Locate the cell with the specified text and output its (X, Y) center coordinate. 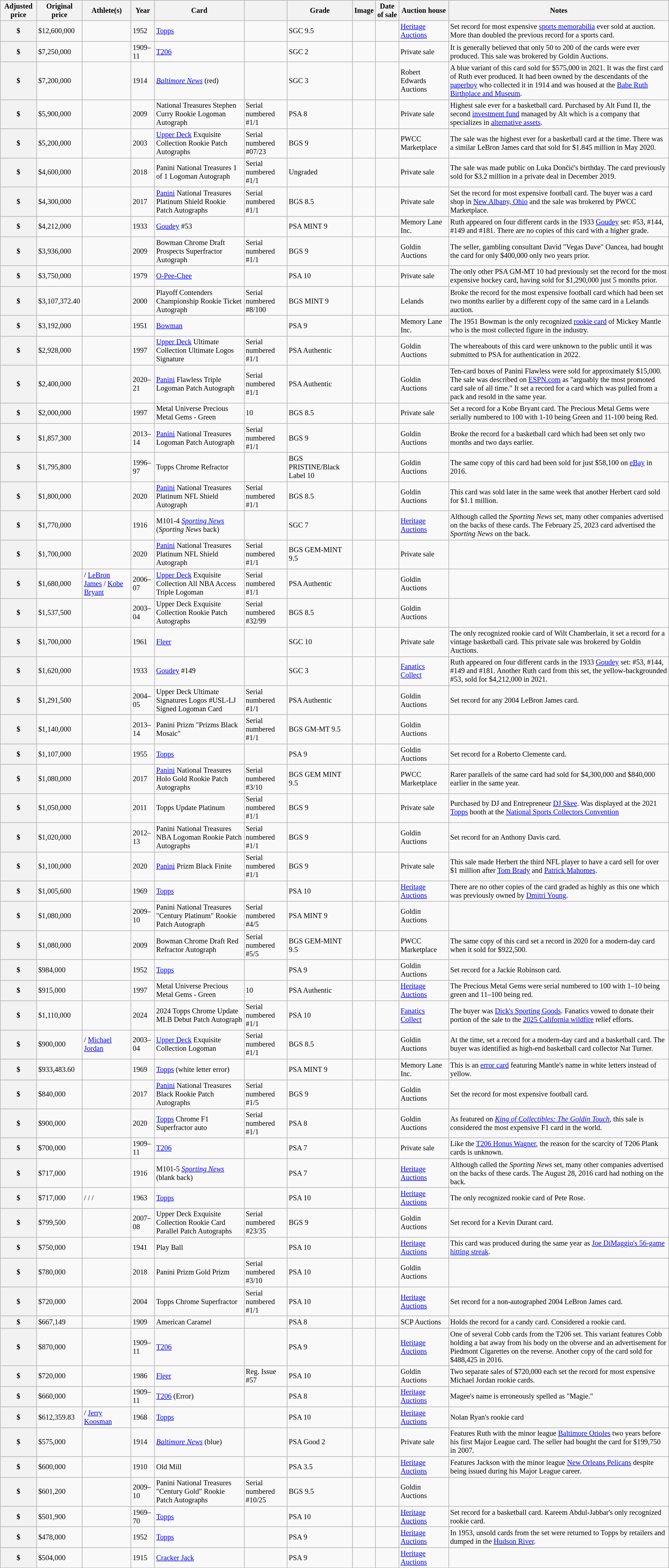
Upper Deck Exquisite Collection Logoman (199, 1044)
$3,936,000 (59, 251)
Date of sale (387, 10)
SGC 9.5 (320, 31)
Grade (320, 10)
Bowman Chrome Draft Red Refractor Autograph (199, 945)
2000 (143, 301)
$3,750,000 (59, 276)
Set record for a Kevin Durant card. (559, 1223)
Purchased by DJ and Entrepreneur DJ Skee. Was displayed at the 2021 Topps booth at the National Sports Collectors Convention (559, 808)
T206 (Error) (199, 1396)
$915,000 (59, 991)
Panini National Treasures Platinum Shield Rookie Patch Autographs (199, 202)
Panini National Treasures Logoman Patch Autograph (199, 438)
The buyer was Dick's Sporting Goods. Fanatics vowed to donate their portion of the sale to the 2025 California wildfire relief efforts. (559, 1015)
Upper Deck Exquisite Collection Rookie Card Parallel Patch Autographs (199, 1223)
$1,800,000 (59, 496)
Auction house (424, 10)
$1,620,000 (59, 671)
$600,000 (59, 1467)
Adjusted price (19, 10)
At the time, set a record for a modern-day card and a basketball card. The buyer was identified as high-end basketball card collector Nat Turner. (559, 1044)
1996–97 (143, 467)
$1,537,500 (59, 613)
PSA Good 2 (320, 1442)
$700,000 (59, 1148)
Set record for a Jackie Robinson card. (559, 970)
/ LeBron James / Kobe Bryant (107, 584)
BGS GM-MT 9.5 (320, 729)
$3,192,000 (59, 326)
Panini Prizm Black Finite (199, 866)
$1,857,300 (59, 438)
Broke the record for a basketball card which had been set only two months and two days earlier. (559, 438)
$1,005,600 (59, 891)
Set record for a non-autographed 2004 LeBron James card. (559, 1302)
Panini Flawless Triple Logoman Patch Autograph (199, 384)
/ Jerry Koosman (107, 1417)
Magee's name is erroneously spelled as "Magie." (559, 1396)
1968 (143, 1417)
The sale was made public on Luka Dončić's birthday. The card previously sold for $3.2 million in a private deal in December 2019. (559, 172)
/ / / (107, 1198)
M101-4 Sporting News (Sporting News back) (199, 525)
$660,000 (59, 1396)
Features Jackson with the minor league New Orleans Pelicans despite being issued during his Major League career. (559, 1467)
This is an error card featuring Mantle's name in white letters instead of yellow. (559, 1069)
2020–21 (143, 384)
Holds the record for a candy card. Considered a rookie card. (559, 1322)
Set record for any 2004 LeBron James card. (559, 700)
Year (143, 10)
Set a record for a Kobe Bryant card. The Precious Metal Gems were serially numbered to 100 with 1-10 being Green and 11-100 being Red. (559, 413)
Nolan Ryan's rookie card (559, 1417)
Card (199, 10)
SGC 7 (320, 525)
Cracker Jack (199, 1558)
2006–07 (143, 584)
$933,483.60 (59, 1069)
Panini National Treasures "Century Platinum" Rookie Patch Autograph (199, 916)
PSA 3.5 (320, 1467)
$7,200,000 (59, 81)
Serial numbered #8/100 (265, 301)
American Caramel (199, 1322)
$1,100,000 (59, 866)
Like the T206 Honus Wagner, the reason for the scarcity of T206 Plank cards is unknown. (559, 1148)
$750,000 (59, 1248)
Goudey #53 (199, 226)
Bowman Chrome Draft Prospects Superfractor Autograph (199, 251)
Topps Update Platinum (199, 808)
Panini Prizm "Prizms Black Mosaic" (199, 729)
Playoff Contenders Championship Rookie Ticket Autograph (199, 301)
$4,600,000 (59, 172)
The whereabouts of this card were unknown to the public until it was submitted to PSA for authentication in 2022. (559, 351)
Athlete(s) (107, 10)
/ Michael Jordan (107, 1044)
$1,050,000 (59, 808)
2012–13 (143, 837)
Old Mill (199, 1467)
BGS GEM MINT 9.5 (320, 779)
$504,000 (59, 1558)
Original price (59, 10)
1986 (143, 1376)
Robert Edwards Auctions (424, 81)
Ungraded (320, 172)
Panini Prizm Gold Prizm (199, 1272)
Topps (white letter error) (199, 1069)
Panini National Treasures Holo Gold Rookie Patch Autographs (199, 779)
Goudey #149 (199, 671)
The same copy of this card set a record in 2020 for a modern-day card when it sold for $922,500. (559, 945)
National Treasures Stephen Curry Rookie Logoman Autograph (199, 114)
The Precious Metal Gems were serial numbered to 100 with 1–10 being green and 11–100 being red. (559, 991)
1941 (143, 1248)
$780,000 (59, 1272)
1909 (143, 1322)
Baltimore News (red) (199, 81)
Panini National Treasures Black Rookie Patch Autographs (199, 1094)
M101-5 Sporting News (blank back) (199, 1173)
The only recognized rookie card of Pete Rose. (559, 1198)
O-Pee-Chee (199, 276)
The 1951 Bowman is the only recognized rookie card of Mickey Mantle who is the most collected figure in the industry. (559, 326)
Upper Deck Ultimate Collection Ultimate Logos Signature (199, 351)
Panini National Treasures 1 of 1 Logoman Autograph (199, 172)
As featured on King of Collectibles: The Goldin Touch, this sale is considered the most expensive F1 card in the world. (559, 1123)
2007–08 (143, 1223)
Set record for most expensive sports memorabilia ever sold at auction. More than doubled the previous record for a sports card. (559, 31)
It is generally believed that only 50 to 200 of the cards were ever produced. This sale was brokered by Goldin Auctions. (559, 52)
$5,200,000 (59, 143)
Upper Deck Ultimate Signatures Logos #USL-LJ Signed Logoman Card (199, 700)
$601,200 (59, 1492)
$1,020,000 (59, 837)
The sale was the highest ever for a basketball card at the time. There was a similar LeBron James card that sold for $1.845 million in May 2020. (559, 143)
Topps Chrome F1 Superfractor auto (199, 1123)
$3,107,372.40 (59, 301)
SGC 10 (320, 642)
2004 (143, 1302)
Set record for an Anthony Davis card. (559, 837)
Set the record for most expensive football card. (559, 1094)
In 1953, unsold cards from the set were returned to Topps by retailers and dumped in the Hudson River. (559, 1537)
$1,291,500 (59, 700)
Panini National Treasures "Century Gold" Rookie Patch Autographs (199, 1492)
Baltimore News (blue) (199, 1442)
$2,928,000 (59, 351)
$1,107,000 (59, 754)
Serial numbered #5/5 (265, 945)
$799,500 (59, 1223)
$4,212,000 (59, 226)
Set the record for most expensive football card. The buyer was a card shop in New Albany, Ohio and the sale was brokered by PWCC Marketplace. (559, 202)
1979 (143, 276)
$4,300,000 (59, 202)
Upper Deck Exquisite Collection All NBA Access Triple Logoman (199, 584)
Lelands (424, 301)
Bowman (199, 326)
The same copy of this card had been sold for just $58,100 on eBay in 2016. (559, 467)
There are no other copies of the card graded as highly as this one which was previously owned by Dmitri Young. (559, 891)
2011 (143, 808)
1961 (143, 642)
$1,110,000 (59, 1015)
$870,000 (59, 1347)
$5,900,000 (59, 114)
2004–05 (143, 700)
$612,359.83 (59, 1417)
The only other PSA GM-MT 10 had previously set the record for the most expensive hockey card, having sold for $1,290,000 just 5 months prior. (559, 276)
1910 (143, 1467)
$840,000 (59, 1094)
1915 (143, 1558)
Rarer parallels of the same card had sold for $4,300,000 and $840,000 earlier in the same year. (559, 779)
2024 (143, 1015)
Serial numbered #1/5 (265, 1094)
$478,000 (59, 1537)
Serial numbered #23/35 (265, 1223)
Notes (559, 10)
Serial numbered #4/5 (265, 916)
1969–70 (143, 1517)
Ruth appeared on four different cards in the 1933 Goudey set: #53, #144, #149 and #181. There are no copies of this card with a higher grade. (559, 226)
Although called the Sporting News set, many other companies advertised on the backs of these cards. The August 28, 2016 card had nothing on the back. (559, 1173)
Serial numbered #07/23 (265, 143)
Panini National Treasures NBA Logoman Rookie Patch Autographs (199, 837)
Play Ball (199, 1248)
This card was sold later in the same week that another Herbert card sold for $1.1 million. (559, 496)
$1,770,000 (59, 525)
Serial numbered #32/99 (265, 613)
2024 Topps Chrome Update MLB Debut Patch Autograph (199, 1015)
$984,000 (59, 970)
$575,000 (59, 1442)
Set record for a Roberto Clemente card. (559, 754)
SGC 2 (320, 52)
BGS MINT 9 (320, 301)
1963 (143, 1198)
$1,140,000 (59, 729)
1955 (143, 754)
$2,000,000 (59, 413)
Two separate sales of $720,000 each set the record for most expensive Michael Jordan rookie cards. (559, 1376)
BGS PRISTINE/Black Label 10 (320, 467)
This card was produced during the same year as Joe DiMaggio's 56-game hitting streak. (559, 1248)
Set record for a basketball card. Kareem Abdul-Jabbar's only recognized rookie card. (559, 1517)
2003 (143, 143)
$12,600,000 (59, 31)
SCP Auctions (424, 1322)
$7,250,000 (59, 52)
This sale made Herbert the third NFL player to have a card sell for over $1 million after Tom Brady and Patrick Mahomes. (559, 866)
Topps Chrome Superfractor (199, 1302)
$501,900 (59, 1517)
The seller, gambling consultant David "Vegas Dave" Oancea, had bought the card for only $400,000 only two years prior. (559, 251)
Serial numbered #10/25 (265, 1492)
$1,795,800 (59, 467)
Image (364, 10)
$1,680,000 (59, 584)
BGS 9.5 (320, 1492)
Reg. Issue #57 (265, 1376)
$2,400,000 (59, 384)
$667,149 (59, 1322)
1951 (143, 326)
Topps Chrome Refractor (199, 467)
